Locate the cell with the specified text and output its (x, y) center coordinate. 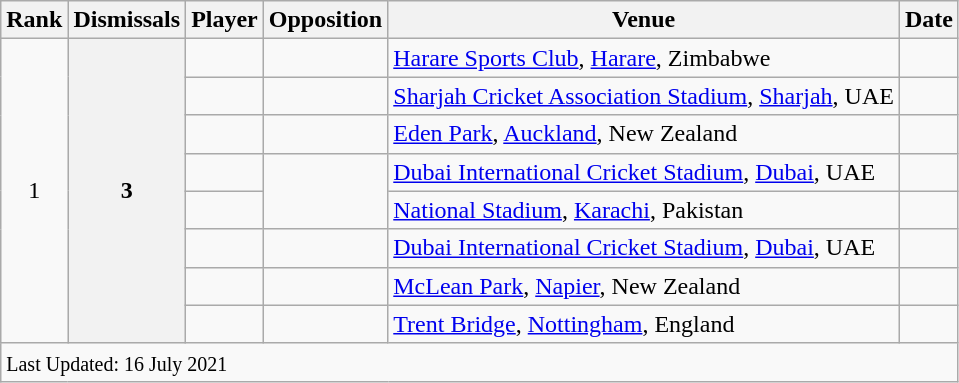
Eden Park, Auckland, New Zealand (644, 134)
Player (225, 20)
Rank (34, 20)
Date (928, 20)
McLean Park, Napier, New Zealand (644, 286)
Dismissals (127, 20)
1 (34, 191)
Trent Bridge, Nottingham, England (644, 324)
Last Updated: 16 July 2021 (480, 362)
Opposition (325, 20)
Harare Sports Club, Harare, Zimbabwe (644, 58)
3 (127, 191)
Venue (644, 20)
Sharjah Cricket Association Stadium, Sharjah, UAE (644, 96)
National Stadium, Karachi, Pakistan (644, 210)
